Capture the cell that displays the provided text and extract its [X, Y] central coordinate. 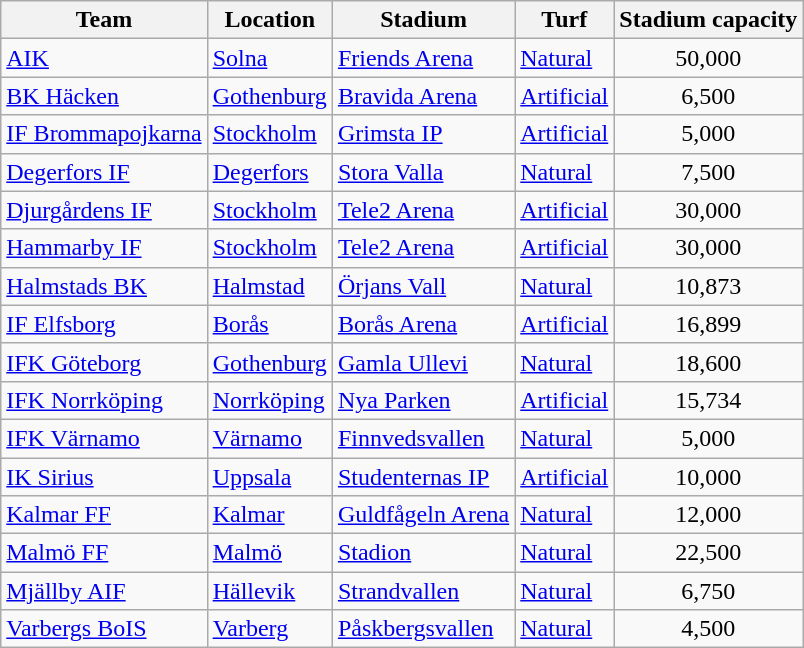
IK Sirius [104, 477]
IF Elfsborg [104, 324]
Hällevik [270, 591]
6,750 [708, 591]
Malmö FF [104, 553]
Värnamo [270, 438]
Borås [270, 324]
12,000 [708, 515]
Örjans Vall [423, 286]
18,600 [708, 362]
Uppsala [270, 477]
22,500 [708, 553]
Varbergs BoIS [104, 629]
Turf [564, 20]
IFK Norrköping [104, 400]
6,500 [708, 96]
Location [270, 20]
Påskbergsvallen [423, 629]
IFK Värnamo [104, 438]
Degerfors IF [104, 172]
Bravida Arena [423, 96]
Halmstads BK [104, 286]
Solna [270, 58]
BK Häcken [104, 96]
Varberg [270, 629]
Djurgårdens IF [104, 210]
Hammarby IF [104, 248]
Borås Arena [423, 324]
Mjällby AIF [104, 591]
Norrköping [270, 400]
AIK [104, 58]
10,000 [708, 477]
50,000 [708, 58]
IF Brommapojkarna [104, 134]
Team [104, 20]
4,500 [708, 629]
Kalmar FF [104, 515]
10,873 [708, 286]
Degerfors [270, 172]
Finnvedsvallen [423, 438]
Stora Valla [423, 172]
15,734 [708, 400]
Stadion [423, 553]
16,899 [708, 324]
Malmö [270, 553]
Guldfågeln Arena [423, 515]
Strandvallen [423, 591]
Stadium [423, 20]
Friends Arena [423, 58]
Studenternas IP [423, 477]
Kalmar [270, 515]
Grimsta IP [423, 134]
IFK Göteborg [104, 362]
Gamla Ullevi [423, 362]
Halmstad [270, 286]
Nya Parken [423, 400]
7,500 [708, 172]
Stadium capacity [708, 20]
